Locate the cell with the specified text and output its [x, y] center coordinate. 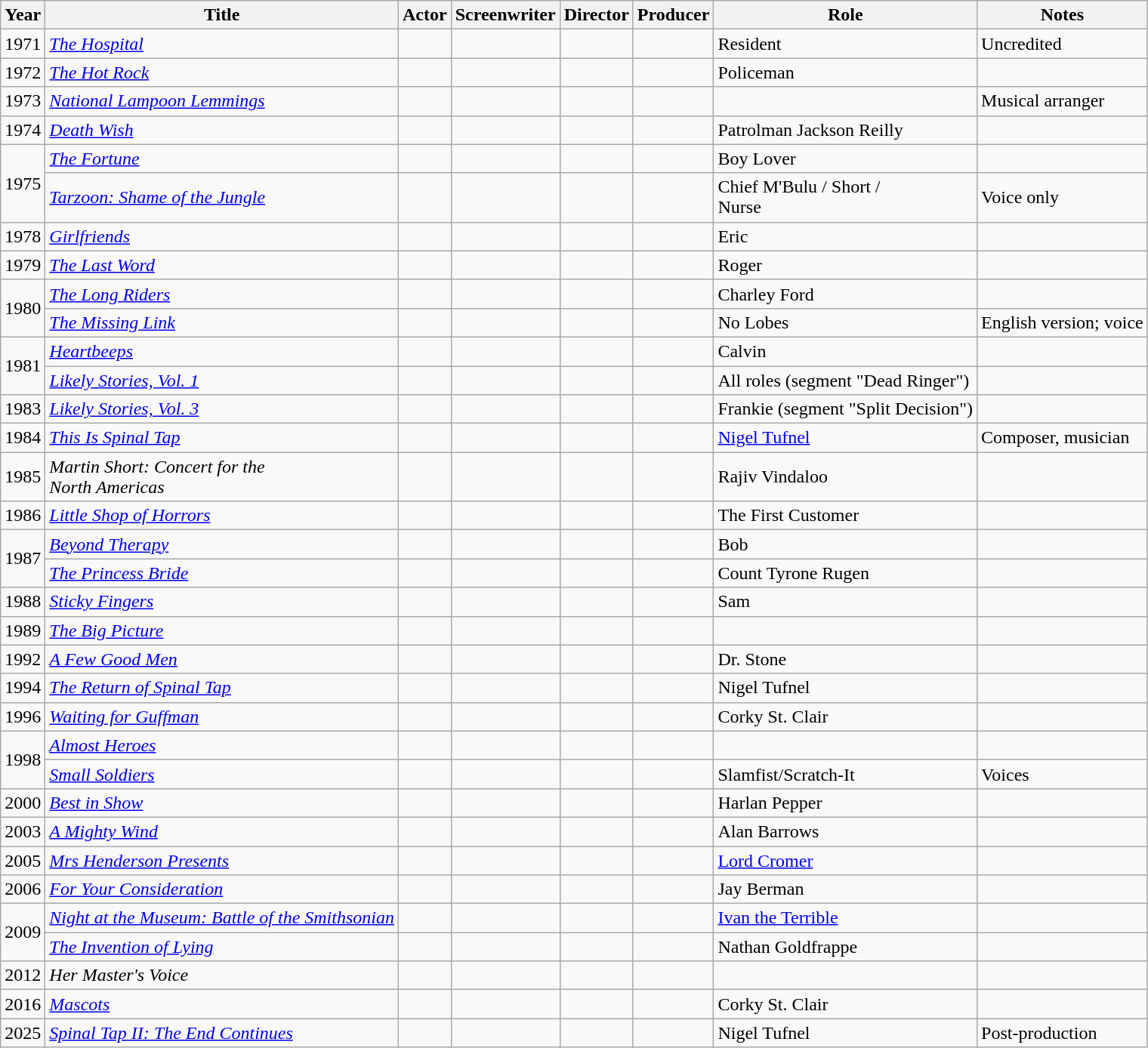
Nathan Goldfrappe [846, 947]
1986 [23, 516]
Martin Short: Concert for theNorth Americas [222, 477]
1973 [23, 101]
1988 [23, 602]
Sam [846, 602]
Rajiv Vindaloo [846, 477]
Heartbeeps [222, 351]
Best in Show [222, 803]
1978 [23, 236]
Girlfriends [222, 236]
Calvin [846, 351]
2009 [23, 932]
1998 [23, 760]
Roger [846, 265]
Likely Stories, Vol. 1 [222, 380]
Post-production [1063, 1033]
Lord Cromer [846, 860]
Notes [1063, 15]
1980 [23, 308]
Harlan Pepper [846, 803]
Waiting for Guffman [222, 717]
Almost Heroes [222, 745]
The Princess Bride [222, 573]
1985 [23, 477]
The Missing Link [222, 322]
1989 [23, 630]
2025 [23, 1033]
Her Master's Voice [222, 976]
Ivan the Terrible [846, 918]
The First Customer [846, 516]
The Hospital [222, 44]
Small Soldiers [222, 774]
Director [597, 15]
Voices [1063, 774]
Chief M'Bulu / Short / Nurse [846, 198]
Year [23, 15]
Bob [846, 544]
2006 [23, 889]
2003 [23, 831]
2005 [23, 860]
A Mighty Wind [222, 831]
The Last Word [222, 265]
Little Shop of Horrors [222, 516]
All roles (segment "Dead Ringer") [846, 380]
Patrolman Jackson Reilly [846, 130]
Night at the Museum: Battle of the Smithsonian [222, 918]
Mascots [222, 1004]
Musical arranger [1063, 101]
2016 [23, 1004]
For Your Consideration [222, 889]
2012 [23, 976]
A Few Good Men [222, 659]
1992 [23, 659]
Title [222, 15]
Eric [846, 236]
The Return of Spinal Tap [222, 688]
1987 [23, 559]
The Long Riders [222, 294]
No Lobes [846, 322]
Policeman [846, 72]
Jay Berman [846, 889]
Count Tyrone Rugen [846, 573]
1975 [23, 183]
1984 [23, 438]
Composer, musician [1063, 438]
1981 [23, 365]
1971 [23, 44]
Sticky Fingers [222, 602]
Charley Ford [846, 294]
National Lampoon Lemmings [222, 101]
Producer [674, 15]
Likely Stories, Vol. 3 [222, 409]
Dr. Stone [846, 659]
Actor [425, 15]
Spinal Tap II: The End Continues [222, 1033]
Resident [846, 44]
English version; voice [1063, 322]
The Fortune [222, 159]
The Big Picture [222, 630]
2000 [23, 803]
Role [846, 15]
1979 [23, 265]
Alan Barrows [846, 831]
Beyond Therapy [222, 544]
1974 [23, 130]
Voice only [1063, 198]
The Hot Rock [222, 72]
The Invention of Lying [222, 947]
Uncredited [1063, 44]
1983 [23, 409]
Frankie (segment "Split Decision") [846, 409]
This Is Spinal Tap [222, 438]
1996 [23, 717]
Screenwriter [505, 15]
Mrs Henderson Presents [222, 860]
Slamfist/Scratch-It [846, 774]
Boy Lover [846, 159]
Tarzoon: Shame of the Jungle [222, 198]
Death Wish [222, 130]
1972 [23, 72]
1994 [23, 688]
